For the text-containing cell, return its midpoint in [X, Y] coordinate format. 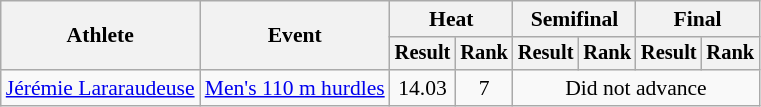
Men's 110 m hurdles [295, 88]
Did not advance [636, 88]
Event [295, 36]
7 [484, 88]
Semifinal [574, 19]
Heat [452, 19]
Jérémie Lararaudeuse [100, 88]
Athlete [100, 36]
Final [698, 19]
14.03 [423, 88]
